Determine the [x, y] coordinate at the center of the cell enclosing the given text.  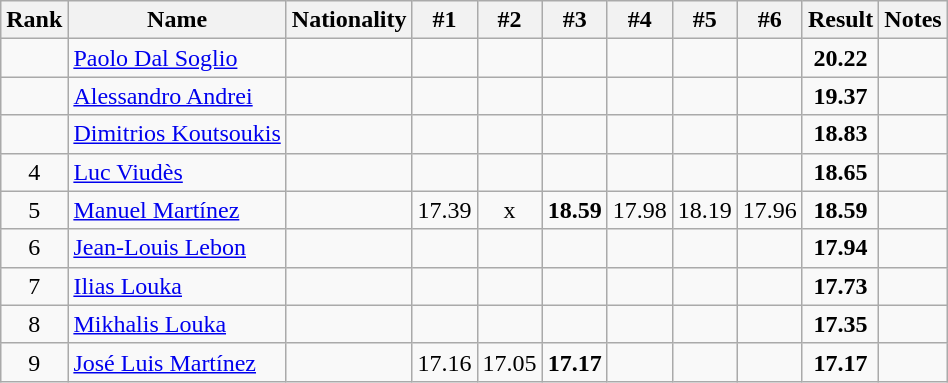
17.16 [444, 362]
Dimitrios Koutsoukis [177, 134]
Name [177, 20]
17.35 [840, 324]
17.05 [510, 362]
Luc Viudès [177, 172]
Notes [913, 20]
#4 [640, 20]
Mikhalis Louka [177, 324]
#6 [770, 20]
19.37 [840, 96]
18.19 [704, 210]
17.39 [444, 210]
18.65 [840, 172]
#1 [444, 20]
#3 [574, 20]
Result [840, 20]
8 [34, 324]
Alessandro Andrei [177, 96]
#5 [704, 20]
7 [34, 286]
17.96 [770, 210]
18.83 [840, 134]
#2 [510, 20]
6 [34, 248]
17.98 [640, 210]
4 [34, 172]
Nationality [349, 20]
Jean-Louis Lebon [177, 248]
José Luis Martínez [177, 362]
Manuel Martínez [177, 210]
Rank [34, 20]
20.22 [840, 58]
17.94 [840, 248]
x [510, 210]
Ilias Louka [177, 286]
17.73 [840, 286]
9 [34, 362]
Paolo Dal Soglio [177, 58]
5 [34, 210]
